Capture the cell that displays the provided text and extract its (x, y) central coordinate. 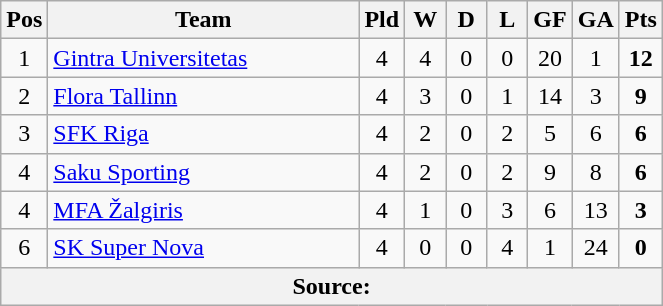
20 (550, 58)
SFK Riga (204, 134)
Pld (382, 20)
Pts (640, 20)
SK Super Nova (204, 248)
5 (550, 134)
24 (596, 248)
GA (596, 20)
MFA Žalgiris (204, 210)
L (508, 20)
D (466, 20)
Flora Tallinn (204, 96)
Team (204, 20)
Gintra Universitetas (204, 58)
14 (550, 96)
12 (640, 58)
13 (596, 210)
Saku Sporting (204, 172)
Pos (24, 20)
Source: (332, 286)
8 (596, 172)
GF (550, 20)
W (426, 20)
